Locate the cell with the specified text and output its (x, y) center coordinate. 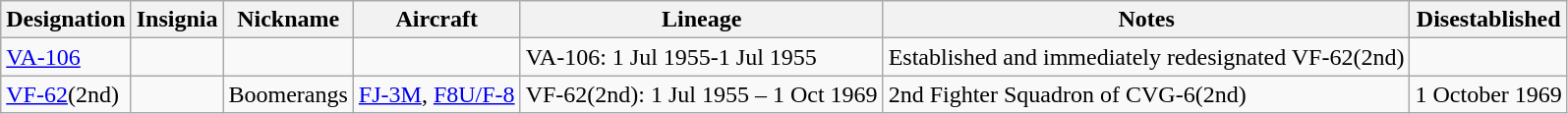
1 October 1969 (1488, 94)
Boomerangs (288, 94)
Lineage (702, 20)
VA-106: 1 Jul 1955-1 Jul 1955 (702, 57)
VA-106 (66, 57)
VF-62(2nd): 1 Jul 1955 – 1 Oct 1969 (702, 94)
Disestablished (1488, 20)
Insignia (177, 20)
Established and immediately redesignated VF-62(2nd) (1146, 57)
FJ-3M, F8U/F-8 (436, 94)
2nd Fighter Squadron of CVG-6(2nd) (1146, 94)
VF-62(2nd) (66, 94)
Notes (1146, 20)
Designation (66, 20)
Aircraft (436, 20)
Nickname (288, 20)
